Extract the [X, Y] coordinate from the center of the cell holding the provided text.  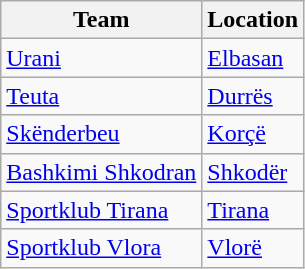
Shkodër [253, 172]
Team [102, 20]
Location [253, 20]
Skënderbeu [102, 134]
Durrës [253, 96]
Elbasan [253, 58]
Sportklub Tirana [102, 210]
Tirana [253, 210]
Sportklub Vlora [102, 248]
Bashkimi Shkodran [102, 172]
Teuta [102, 96]
Vlorë [253, 248]
Korçë [253, 134]
Urani [102, 58]
